Return (X, Y) of the center of cell containing provided text 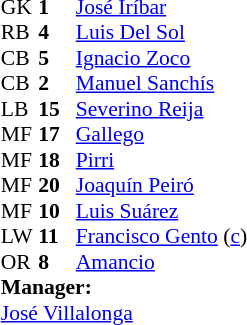
LB (20, 109)
RB (20, 33)
17 (57, 135)
Gallego (162, 135)
Luis Suárez (162, 211)
Luis Del Sol (162, 33)
Manager: (124, 287)
5 (57, 58)
8 (57, 262)
Pirri (162, 160)
4 (57, 33)
18 (57, 160)
Francisco Gento (c) (162, 237)
Joaquín Peiró (162, 185)
20 (57, 185)
Amancio (162, 262)
11 (57, 237)
10 (57, 211)
OR (20, 262)
15 (57, 109)
2 (57, 83)
Manuel Sanchís (162, 83)
Ignacio Zoco (162, 58)
LW (20, 237)
Severino Reija (162, 109)
